Capture the cell that displays the provided text and extract its [X, Y] central coordinate. 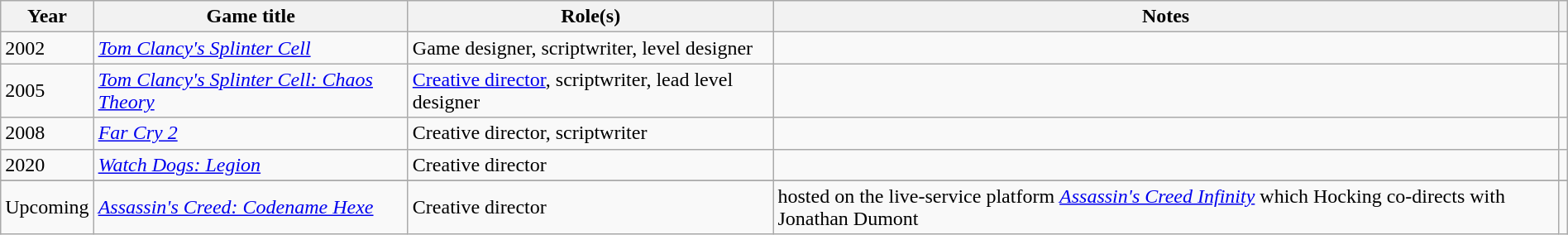
hosted on the live-service platform Assassin's Creed Infinity which Hocking co-directs with Jonathan Dumont [1166, 207]
Creative director, scriptwriter [590, 133]
Year [47, 17]
Tom Clancy's Splinter Cell: Chaos Theory [251, 91]
2020 [47, 165]
2008 [47, 133]
Far Cry 2 [251, 133]
Game designer, scriptwriter, level designer [590, 48]
Role(s) [590, 17]
2005 [47, 91]
Creative director, scriptwriter, lead level designer [590, 91]
Tom Clancy's Splinter Cell [251, 48]
Game title [251, 17]
Watch Dogs: Legion [251, 165]
2002 [47, 48]
Assassin's Creed: Codename Hexe [251, 207]
Upcoming [47, 207]
Notes [1166, 17]
